For the text-containing cell, return its midpoint in (x, y) coordinate format. 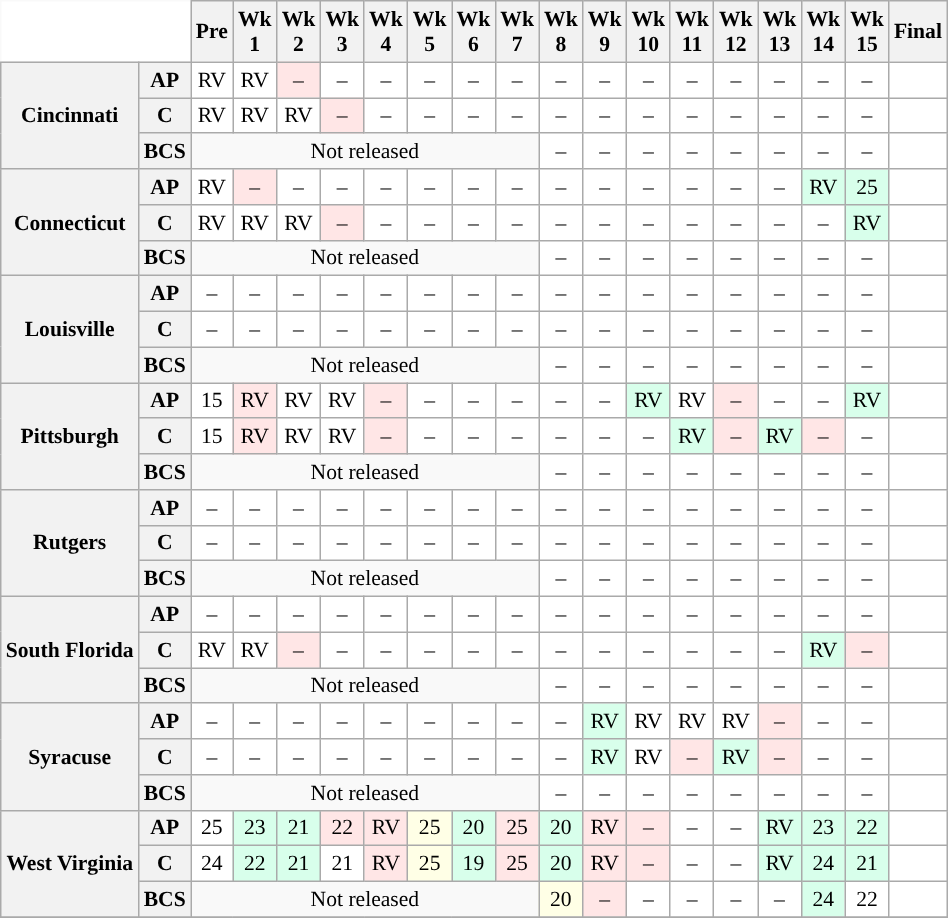
Wk8 (561, 32)
Wk3 (342, 32)
19 (474, 864)
Wk15 (867, 32)
Wk7 (517, 32)
Rutgers (70, 544)
Pittsburgh (70, 436)
West Virginia (70, 864)
South Florida (70, 650)
Pre (212, 32)
Wk6 (474, 32)
Wk4 (386, 32)
Final (918, 32)
Wk5 (430, 32)
Wk11 (692, 32)
Wk13 (780, 32)
Wk14 (823, 32)
Wk2 (299, 32)
Louisville (70, 330)
Syracuse (70, 758)
Cincinnati (70, 116)
Wk1 (255, 32)
Wk10 (648, 32)
Connecticut (70, 222)
Wk12 (736, 32)
Wk9 (605, 32)
